For the text-containing cell, return its midpoint in [X, Y] coordinate format. 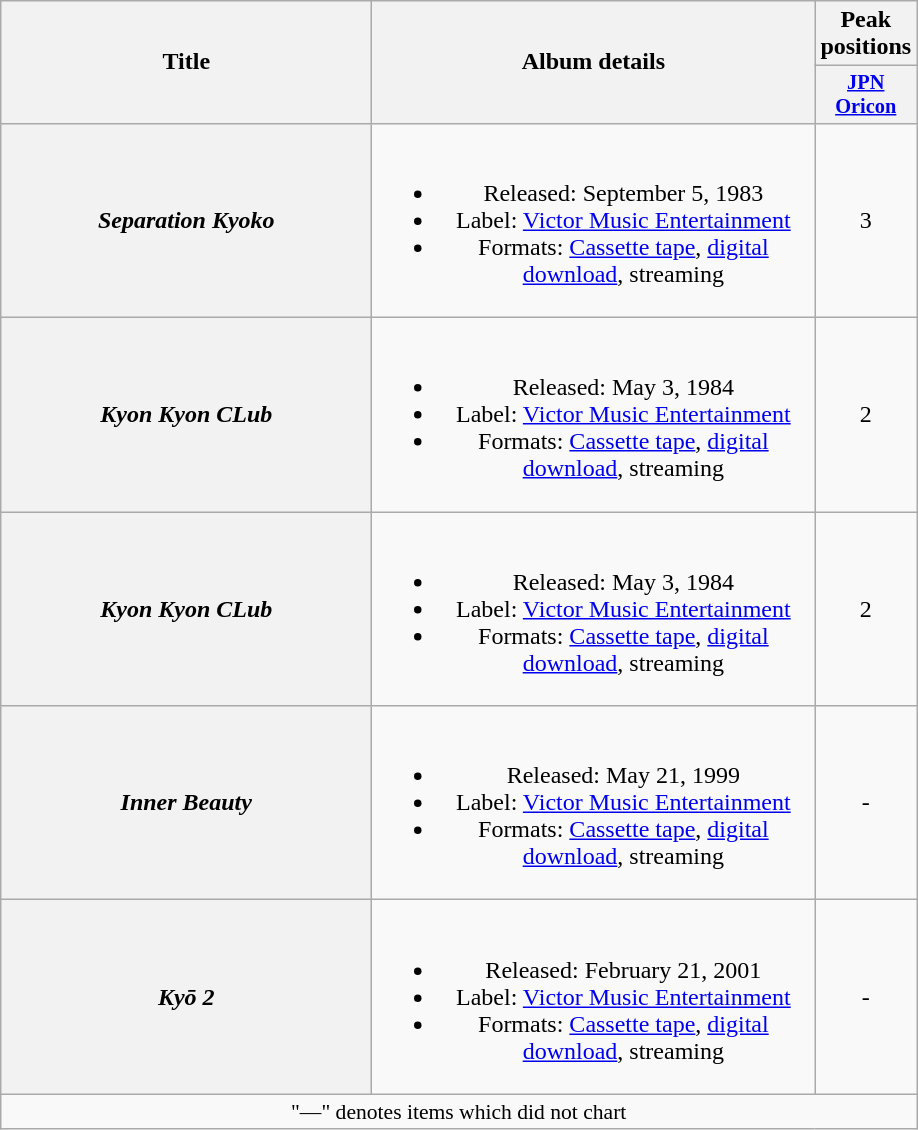
Kyō 2 [186, 997]
JPNOricon [866, 95]
Title [186, 62]
Album details [594, 62]
"—" denotes items which did not chart [459, 1112]
Released: May 21, 1999Label: Victor Music EntertainmentFormats: Cassette tape, digital download, streaming [594, 803]
Peak positions [866, 34]
Inner Beauty [186, 803]
Separation Kyoko [186, 220]
Released: September 5, 1983Label: Victor Music EntertainmentFormats: Cassette tape, digital download, streaming [594, 220]
3 [866, 220]
Released: February 21, 2001Label: Victor Music EntertainmentFormats: Cassette tape, digital download, streaming [594, 997]
